Locate the cell with the specified text and output its [X, Y] center coordinate. 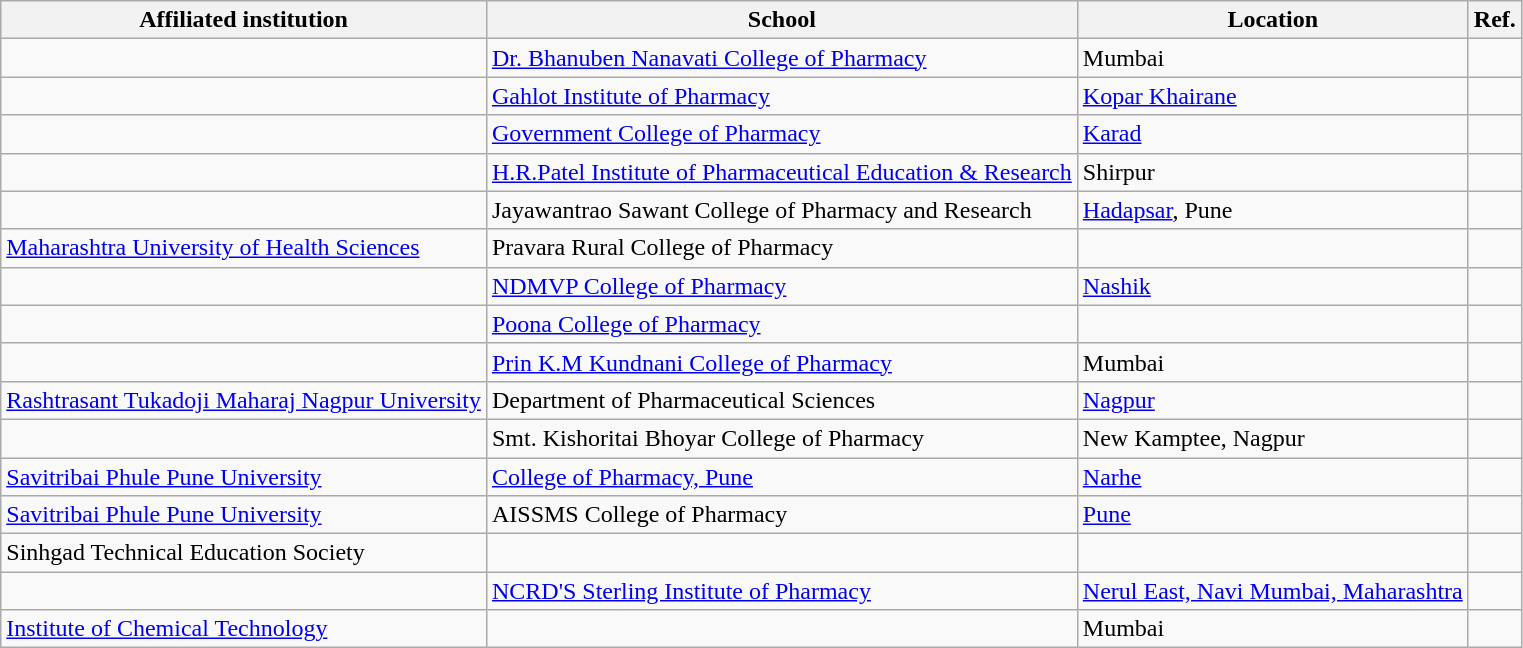
Nerul East, Navi Mumbai, Maharashtra [1272, 591]
Location [1272, 20]
NCRD'S Sterling Institute of Pharmacy [782, 591]
Shirpur [1272, 172]
Pravara Rural College of Pharmacy [782, 248]
Narhe [1272, 477]
Pune [1272, 515]
Gahlot Institute of Pharmacy [782, 96]
H.R.Patel Institute of Pharmaceutical Education & Research [782, 172]
Dr. Bhanuben Nanavati College of Pharmacy [782, 58]
Ref. [1494, 20]
Department of Pharmaceutical Sciences [782, 400]
College of Pharmacy, Pune [782, 477]
AISSMS College of Pharmacy [782, 515]
New Kamptee, Nagpur [1272, 438]
Maharashtra University of Health Sciences [244, 248]
Prin K.M Kundnani College of Pharmacy [782, 362]
Rashtrasant Tukadoji Maharaj Nagpur University [244, 400]
Kopar Khairane [1272, 96]
Nashik [1272, 286]
Smt. Kishoritai Bhoyar College of Pharmacy [782, 438]
Sinhgad Technical Education Society [244, 553]
Jayawantrao Sawant College of Pharmacy and Research [782, 210]
Affiliated institution [244, 20]
Hadapsar, Pune [1272, 210]
Government College of Pharmacy [782, 134]
NDMVP College of Pharmacy [782, 286]
Institute of Chemical Technology [244, 629]
Poona College of Pharmacy [782, 324]
School [782, 20]
Nagpur [1272, 400]
Karad [1272, 134]
